Return (x, y) of the center of cell containing provided text 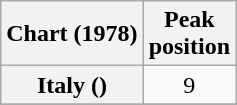
Chart (1978) (72, 34)
9 (189, 85)
Peakposition (189, 34)
Italy () (72, 85)
